Search for the cell housing the specified text and yield its [x, y] center coordinate. 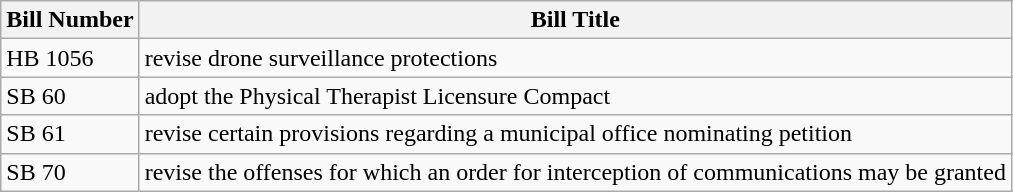
SB 61 [70, 134]
SB 60 [70, 96]
revise the offenses for which an order for interception of communications may be granted [575, 172]
adopt the Physical Therapist Licensure Compact [575, 96]
SB 70 [70, 172]
Bill Number [70, 20]
HB 1056 [70, 58]
revise certain provisions regarding a municipal office nominating petition [575, 134]
Bill Title [575, 20]
revise drone surveillance protections [575, 58]
